For the text-containing cell, return its midpoint in [x, y] coordinate format. 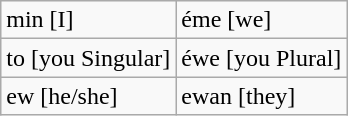
ewan [they] [262, 96]
éwe [you Plural] [262, 58]
ew [he/she] [88, 96]
min [I] [88, 20]
éme [we] [262, 20]
to [you Singular] [88, 58]
